Extract the [X, Y] coordinate from the center of the cell holding the provided text.  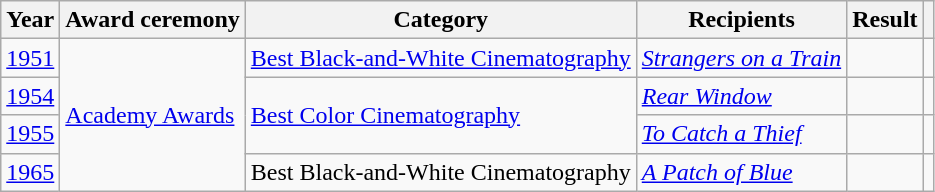
Year [30, 20]
Best Color Cinematography [440, 115]
Academy Awards [152, 115]
Strangers on a Train [741, 58]
1951 [30, 58]
Result [885, 20]
To Catch a Thief [741, 134]
Category [440, 20]
1965 [30, 172]
1954 [30, 96]
1955 [30, 134]
Recipients [741, 20]
Award ceremony [152, 20]
A Patch of Blue [741, 172]
Rear Window [741, 96]
